Determine the [x, y] coordinate at the center of the cell enclosing the given text.  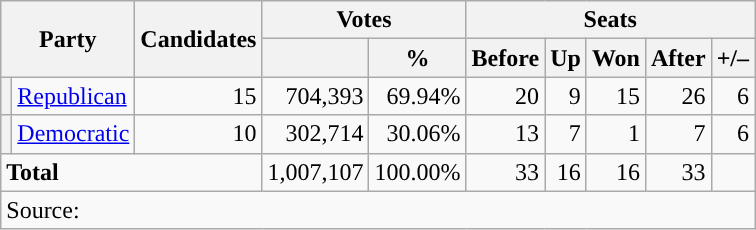
Source: [378, 210]
Votes [364, 20]
Democratic [74, 134]
10 [198, 134]
704,393 [316, 96]
26 [678, 96]
1,007,107 [316, 172]
+/– [732, 58]
Up [566, 58]
20 [506, 96]
Party [68, 39]
100.00% [418, 172]
Won [616, 58]
69.94% [418, 96]
9 [566, 96]
Seats [610, 20]
Total [132, 172]
13 [506, 134]
302,714 [316, 134]
Before [506, 58]
30.06% [418, 134]
% [418, 58]
After [678, 58]
1 [616, 134]
Candidates [198, 39]
Republican [74, 96]
